Scan for the cell matching the given text and deliver its (x, y) coordinate at center. 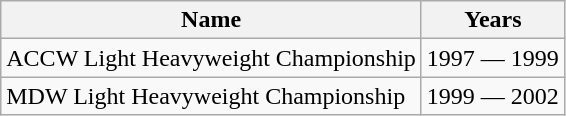
ACCW Light Heavyweight Championship (212, 58)
1997 — 1999 (492, 58)
Name (212, 20)
1999 — 2002 (492, 96)
Years (492, 20)
MDW Light Heavyweight Championship (212, 96)
